Determine the [x, y] coordinate at the center of the cell enclosing the given text.  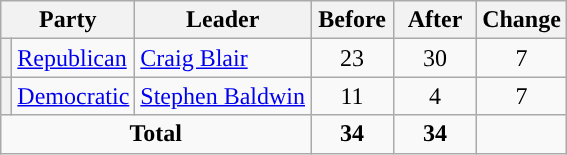
Republican [74, 58]
Before [352, 20]
Craig Blair [223, 58]
11 [352, 96]
Total [156, 134]
Leader [223, 20]
Change [522, 20]
After [436, 20]
30 [436, 58]
Democratic [74, 96]
4 [436, 96]
Party [68, 20]
23 [352, 58]
Stephen Baldwin [223, 96]
